Scan for the cell matching the given text and deliver its (x, y) coordinate at center. 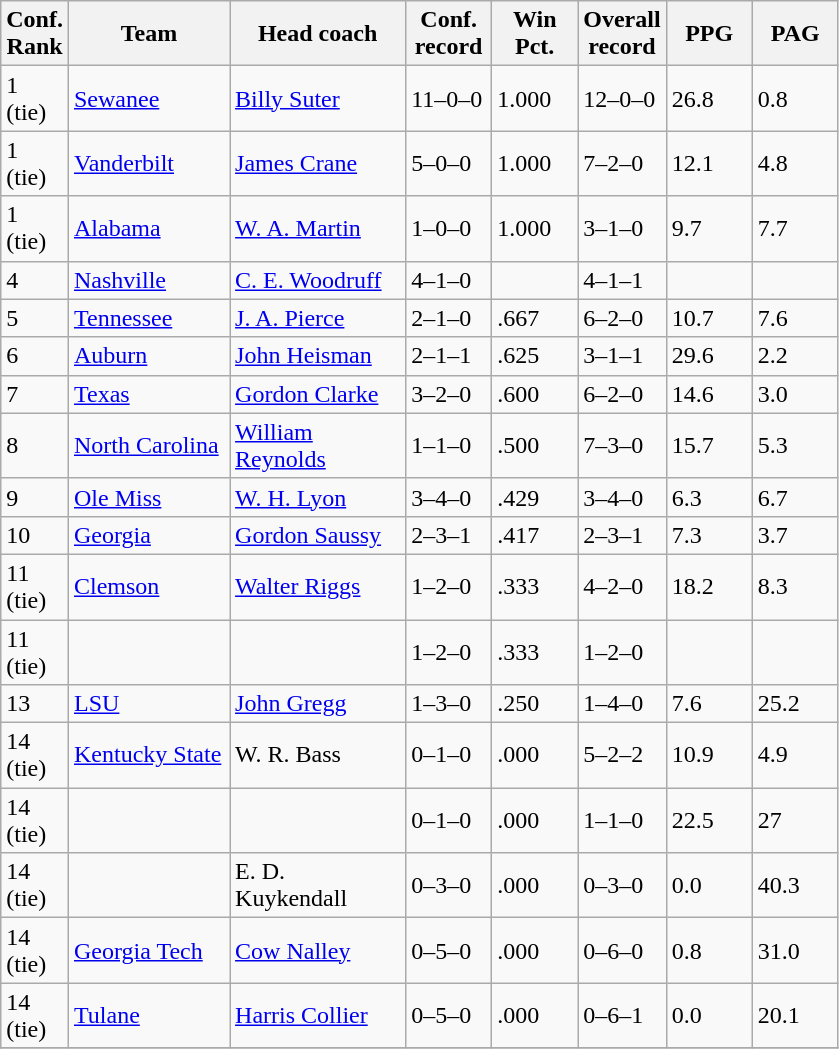
W. R. Bass (318, 756)
C. E. Woodruff (318, 280)
25.2 (795, 704)
2.2 (795, 356)
North Carolina (148, 446)
7 (35, 394)
5.3 (795, 446)
9.7 (709, 228)
4–1–0 (449, 280)
Walter Riggs (318, 586)
6 (35, 356)
Ole Miss (148, 497)
11–0–0 (449, 98)
1–4–0 (622, 704)
1–0–0 (449, 228)
0–6–0 (622, 950)
8 (35, 446)
Clemson (148, 586)
PAG (795, 34)
Auburn (148, 356)
Kentucky State (148, 756)
4–2–0 (622, 586)
W. H. Lyon (318, 497)
.600 (535, 394)
5–2–2 (622, 756)
Nashville (148, 280)
Georgia (148, 535)
6.3 (709, 497)
12.1 (709, 164)
1–3–0 (449, 704)
William Reynolds (318, 446)
0–6–1 (622, 1016)
Tulane (148, 1016)
2–1–1 (449, 356)
4–1–1 (622, 280)
13 (35, 704)
.500 (535, 446)
4.8 (795, 164)
John Gregg (318, 704)
9 (35, 497)
7–2–0 (622, 164)
Gordon Saussy (318, 535)
14.6 (709, 394)
7.3 (709, 535)
John Heisman (318, 356)
Georgia Tech (148, 950)
15.7 (709, 446)
4.9 (795, 756)
3–1–1 (622, 356)
Team (148, 34)
Harris Collier (318, 1016)
Gordon Clarke (318, 394)
.250 (535, 704)
Win Pct. (535, 34)
Conf. Rank (35, 34)
.417 (535, 535)
James Crane (318, 164)
3.7 (795, 535)
3–1–0 (622, 228)
31.0 (795, 950)
20.1 (795, 1016)
Overall record (622, 34)
Head coach (318, 34)
10.9 (709, 756)
8.3 (795, 586)
7.7 (795, 228)
40.3 (795, 886)
LSU (148, 704)
22.5 (709, 820)
5–0–0 (449, 164)
Sewanee (148, 98)
PPG (709, 34)
10 (35, 535)
J. A. Pierce (318, 318)
Alabama (148, 228)
26.8 (709, 98)
3–2–0 (449, 394)
7–3–0 (622, 446)
W. A. Martin (318, 228)
Texas (148, 394)
3.0 (795, 394)
10.7 (709, 318)
4 (35, 280)
29.6 (709, 356)
.667 (535, 318)
27 (795, 820)
6.7 (795, 497)
12–0–0 (622, 98)
.429 (535, 497)
18.2 (709, 586)
Conf. record (449, 34)
Vanderbilt (148, 164)
E. D. Kuykendall (318, 886)
2–1–0 (449, 318)
5 (35, 318)
Tennessee (148, 318)
Cow Nalley (318, 950)
.625 (535, 356)
Billy Suter (318, 98)
